Pinpoint the cell where the given text exists, returning its (x, y) midpoint coordinate. 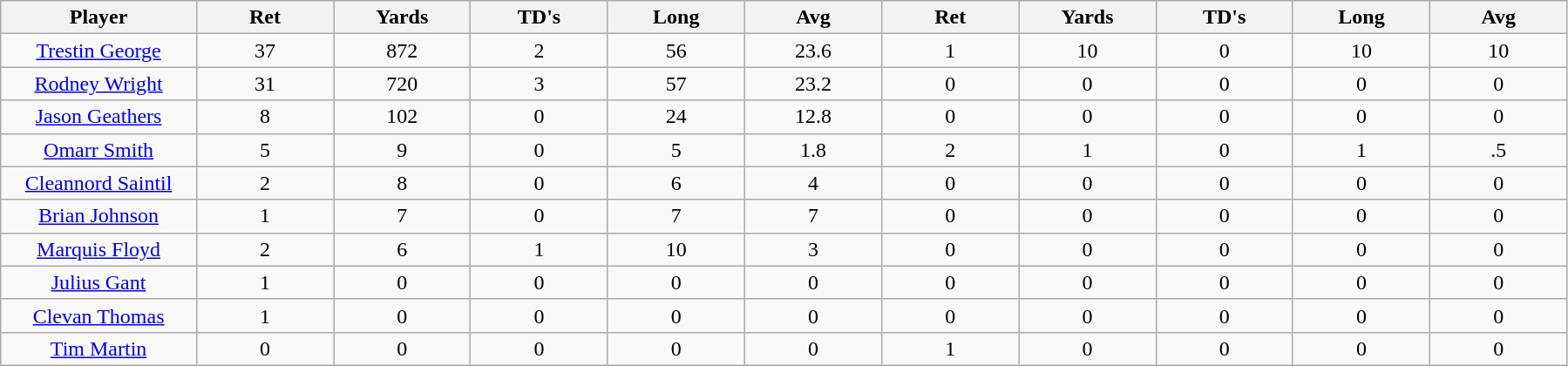
Omarr Smith (99, 150)
Cleannord Saintil (99, 183)
Julius Gant (99, 282)
37 (265, 51)
872 (403, 51)
1.8 (812, 150)
720 (403, 84)
31 (265, 84)
Clevan Thomas (99, 315)
23.2 (812, 84)
23.6 (812, 51)
Trestin George (99, 51)
Player (99, 17)
Rodney Wright (99, 84)
12.8 (812, 117)
Tim Martin (99, 349)
102 (403, 117)
24 (676, 117)
4 (812, 183)
56 (676, 51)
57 (676, 84)
Brian Johnson (99, 216)
.5 (1499, 150)
Marquis Floyd (99, 249)
9 (403, 150)
Jason Geathers (99, 117)
